Scan for the cell matching the given text and deliver its [X, Y] coordinate at center. 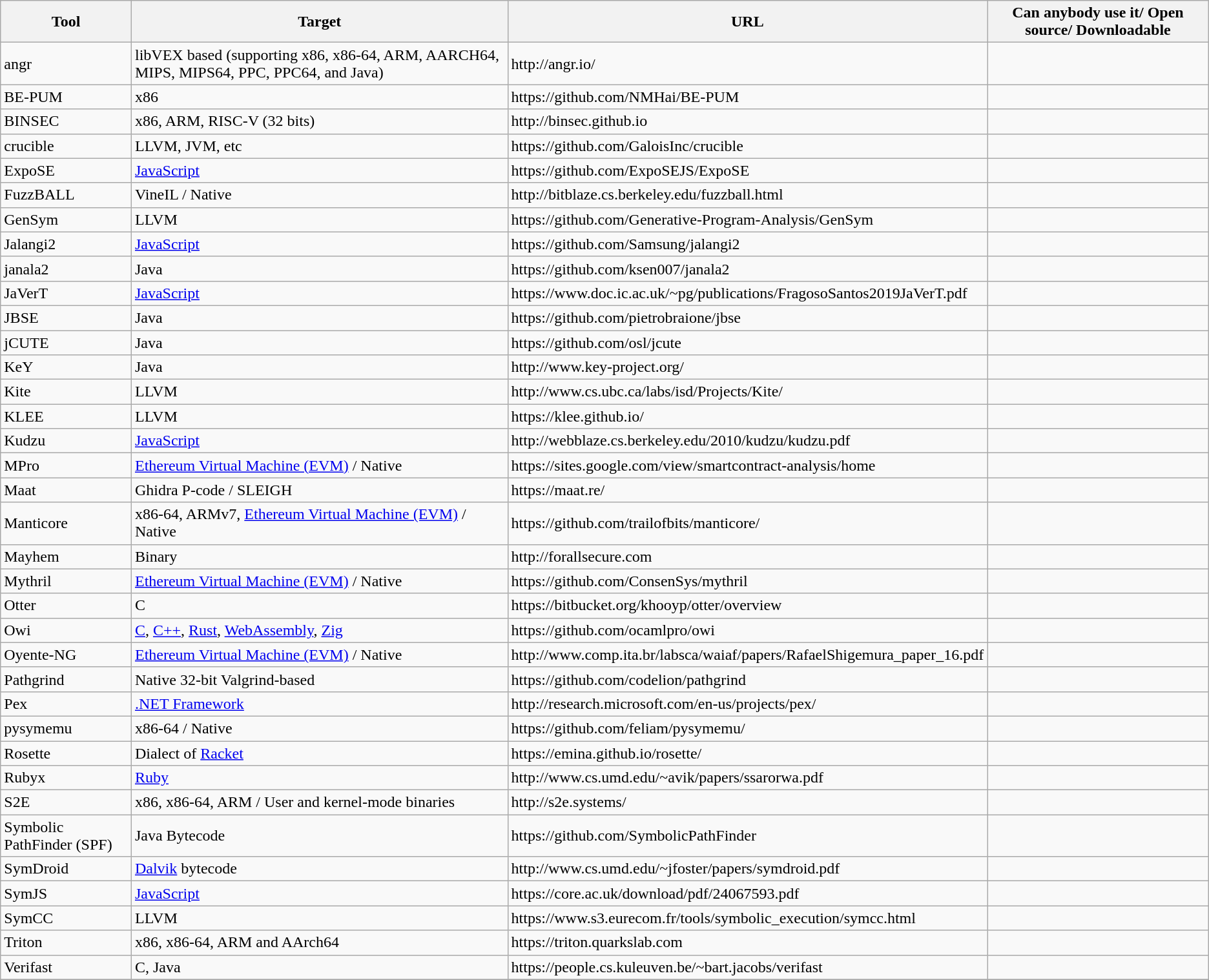
https://sites.google.com/view/smartcontract-analysis/home [748, 465]
JBSE [66, 318]
x86, x86-64, ARM and AArch64 [319, 943]
https://bitbucket.org/khooyp/otter/overview [748, 606]
x86, x86-64, ARM / User and kernel-mode binaries [319, 802]
http://www.key-project.org/ [748, 367]
Rosette [66, 753]
https://klee.github.io/ [748, 416]
SymJS [66, 893]
KeY [66, 367]
Kite [66, 392]
http://research.microsoft.com/en-us/projects/pex/ [748, 704]
Target [319, 22]
x86-64, ARMv7, Ethereum Virtual Machine (EVM) / Native [319, 523]
https://github.com/codelion/pathgrind [748, 679]
https://github.com/Samsung/jalangi2 [748, 244]
Tool [66, 22]
https://github.com/trailofbits/manticore/ [748, 523]
https://maat.re/ [748, 490]
Binary [319, 556]
Mayhem [66, 556]
pysymemu [66, 728]
http://binsec.github.io [748, 121]
http://angr.io/ [748, 63]
http://bitblaze.cs.berkeley.edu/fuzzball.html [748, 195]
https://github.com/Generative-Program-Analysis/GenSym [748, 219]
Maat [66, 490]
http://www.comp.ita.br/labsca/waiaf/papers/RafaelShigemura_paper_16.pdf [748, 655]
https://github.com/NMHai/BE-PUM [748, 97]
https://github.com/SymbolicPathFinder [748, 835]
Kudzu [66, 441]
JaVerT [66, 293]
Owi [66, 630]
http://www.cs.umd.edu/~avik/papers/ssarorwa.pdf [748, 778]
SymCC [66, 918]
Rubyx [66, 778]
Native 32-bit Valgrind-based [319, 679]
BINSEC [66, 121]
https://github.com/pietrobraione/jbse [748, 318]
libVEX based (supporting x86, x86-64, ARM, AARCH64, MIPS, MIPS64, PPC, PPC64, and Java) [319, 63]
KLEE [66, 416]
Oyente-NG [66, 655]
https://people.cs.kuleuven.be/~bart.jacobs/verifast [748, 967]
https://github.com/ExpoSEJS/ExpoSE [748, 170]
http://forallsecure.com [748, 556]
Ruby [319, 778]
https://github.com/ConsenSys/mythril [748, 581]
Triton [66, 943]
janala2 [66, 269]
.NET Framework [319, 704]
Dalvik bytecode [319, 869]
C, Java [319, 967]
MPro [66, 465]
Ghidra P-code / SLEIGH [319, 490]
https://www.s3.eurecom.fr/tools/symbolic_execution/symcc.html [748, 918]
C [319, 606]
ExpoSE [66, 170]
Verifast [66, 967]
jCUTE [66, 343]
x86, ARM, RISC-V (32 bits) [319, 121]
Pex [66, 704]
https://emina.github.io/rosette/ [748, 753]
Jalangi2 [66, 244]
Otter [66, 606]
Java Bytecode [319, 835]
http://s2e.systems/ [748, 802]
LLVM, JVM, etc [319, 146]
https://github.com/feliam/pysymemu/ [748, 728]
Pathgrind [66, 679]
SymDroid [66, 869]
VineIL / Native [319, 195]
https://triton.quarkslab.com [748, 943]
x86-64 / Native [319, 728]
https://github.com/ocamlpro/owi [748, 630]
GenSym [66, 219]
https://www.doc.ic.ac.uk/~pg/publications/FragosoSantos2019JaVerT.pdf [748, 293]
https://github.com/ksen007/janala2 [748, 269]
crucible [66, 146]
Mythril [66, 581]
https://github.com/GaloisInc/crucible [748, 146]
S2E [66, 802]
http://www.cs.umd.edu/~jfoster/papers/symdroid.pdf [748, 869]
FuzzBALL [66, 195]
URL [748, 22]
Manticore [66, 523]
http://www.cs.ubc.ca/labs/isd/Projects/Kite/ [748, 392]
https://core.ac.uk/download/pdf/24067593.pdf [748, 893]
http://webblaze.cs.berkeley.edu/2010/kudzu/kudzu.pdf [748, 441]
BE-PUM [66, 97]
Can anybody use it/ Open source/ Downloadable [1098, 22]
angr [66, 63]
Symbolic PathFinder (SPF) [66, 835]
C, C++, Rust, WebAssembly, Zig [319, 630]
x86 [319, 97]
Dialect of Racket [319, 753]
https://github.com/osl/jcute [748, 343]
